Pinpoint the cell where the given text exists, returning its [X, Y] midpoint coordinate. 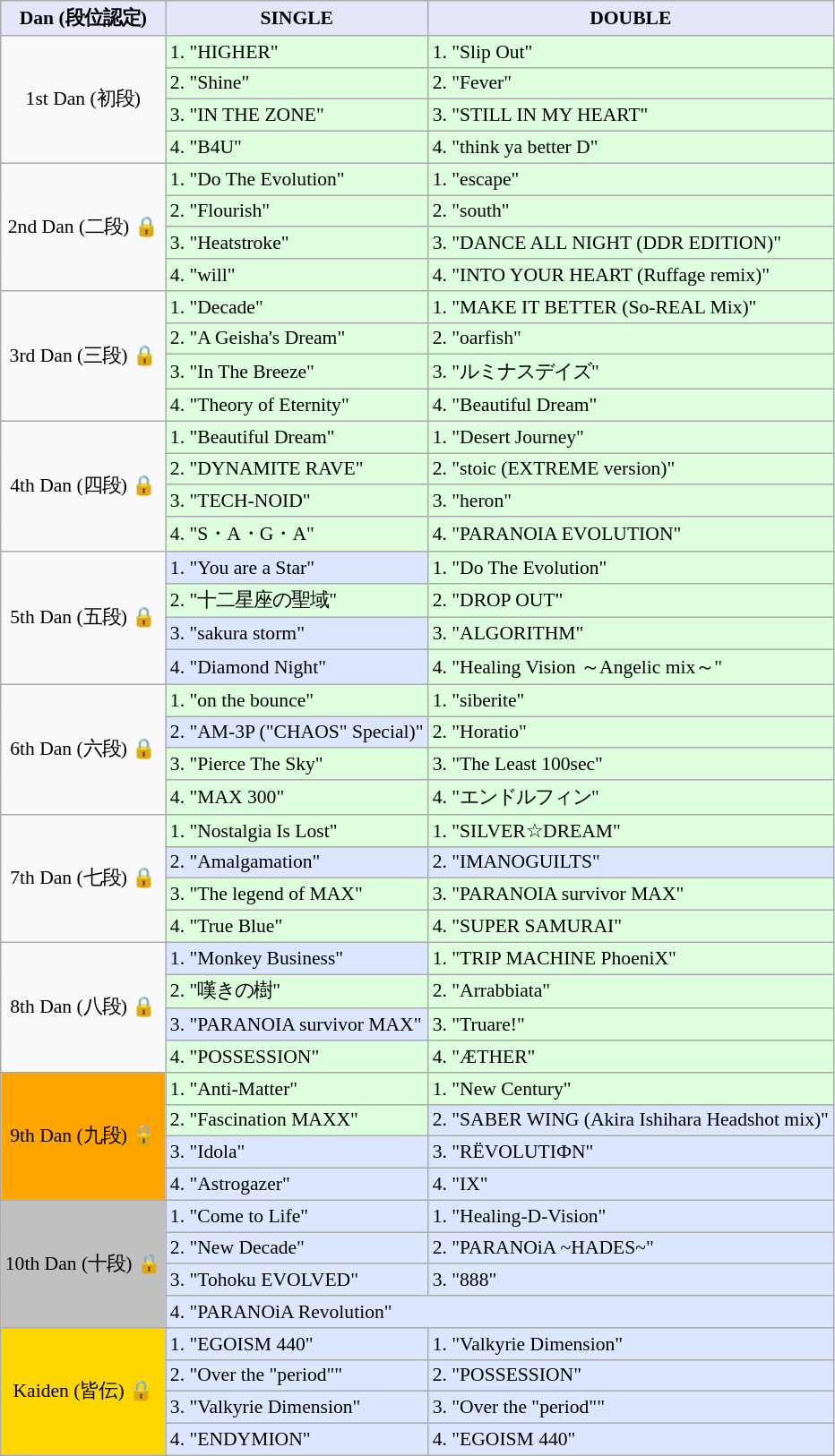
1. "on the bounce" [297, 700]
1st Dan (初段) [83, 99]
3. "Pierce The Sky" [297, 765]
1. "Healing-D-Vision" [631, 1216]
DOUBLE [631, 18]
4. "True Blue" [297, 927]
2. "Arrabbiata" [631, 992]
4. "PARANOiA Revolution" [500, 1312]
4. "エンドルフィン" [631, 797]
2. "south" [631, 211]
4. "B4U" [297, 148]
4. "POSSESSION" [297, 1057]
4. "Healing Vision ～Angelic mix～" [631, 668]
4. "EGOISM 440" [631, 1440]
3. "ALGORITHM" [631, 634]
2. "stoic (EXTREME version)" [631, 469]
3. "Valkyrie Dimension" [297, 1408]
4. "Beautiful Dream" [631, 406]
1. "New Century" [631, 1089]
4. "MAX 300" [297, 797]
3. "Over the "period"" [631, 1408]
1. "Come to Life" [297, 1216]
2. "Fever" [631, 83]
1. "escape" [631, 179]
1. "You are a Star" [297, 568]
1. "TRIP MACHINE PhoeniX" [631, 958]
2. "Fascination MAXX" [297, 1120]
3. "RЁVOLUTIФN" [631, 1152]
2. "AM-3P ("CHAOS" Special)" [297, 732]
4. "Diamond Night" [297, 668]
1. "Desert Journey" [631, 437]
1. "HIGHER" [297, 52]
1. "Valkyrie Dimension" [631, 1344]
2. "SABER WING (Akira Ishihara Headshot mix)" [631, 1120]
6th Dan (六段) 🔒 [83, 749]
4. "IX" [631, 1185]
1. "siberite" [631, 700]
2. "嘆きの樹" [297, 992]
2. "POSSESSION" [631, 1375]
9th Dan (九段) 🔒 [83, 1136]
2. "Over the "period"" [297, 1375]
2. "DYNAMITE RAVE" [297, 469]
4. "PARANOIA EVOLUTION" [631, 534]
3. "The legend of MAX" [297, 895]
2nd Dan (二段) 🔒 [83, 227]
4. "Astrogazer" [297, 1185]
4. "think ya better D" [631, 148]
Dan (段位認定) [83, 18]
8th Dan (八段) 🔒 [83, 1007]
3. "888" [631, 1280]
1. "Beautiful Dream" [297, 437]
2. "Amalgamation" [297, 862]
4. "ÆTHER" [631, 1057]
1. "Monkey Business" [297, 958]
10th Dan (十段) 🔒 [83, 1263]
3. "heron" [631, 501]
4. "ENDYMION" [297, 1440]
2. "A Geisha's Dream" [297, 338]
1. "EGOISM 440" [297, 1344]
7th Dan (七段) 🔒 [83, 878]
2. "Horatio" [631, 732]
4. "will" [297, 275]
3. "In The Breeze" [297, 373]
2. "Flourish" [297, 211]
1. "Slip Out" [631, 52]
3. "ルミナスデイズ" [631, 373]
Kaiden (皆伝) 🔒 [83, 1392]
3. "Heatstroke" [297, 244]
5th Dan (五段) 🔒 [83, 618]
2. "十二星座の聖域" [297, 600]
4. "Theory of Eternity" [297, 406]
1. "Decade" [297, 307]
1. "Nostalgia Is Lost" [297, 831]
2. "Shine" [297, 83]
4. "INTO YOUR HEART (Ruffage remix)" [631, 275]
2. "DROP OUT" [631, 600]
3. "Idola" [297, 1152]
3. "STILL IN MY HEART" [631, 116]
1. "Anti-Matter" [297, 1089]
2. "PARANOiA ~HADES~" [631, 1248]
3. "The Least 100sec" [631, 765]
4. "S・A・G・A" [297, 534]
3. "IN THE ZONE" [297, 116]
3. "TECH-NOID" [297, 501]
1. "MAKE IT BETTER (So-REAL Mix)" [631, 307]
2. "New Decade" [297, 1248]
3. "sakura storm" [297, 634]
2. "IMANOGUILTS" [631, 862]
1. "SILVER☆DREAM" [631, 831]
2. "oarfish" [631, 338]
SINGLE [297, 18]
4th Dan (四段) 🔒 [83, 486]
4. "SUPER SAMURAI" [631, 927]
3. "Tohoku EVOLVED" [297, 1280]
3. "DANCE ALL NIGHT (DDR EDITION)" [631, 244]
3. "Truare!" [631, 1025]
3rd Dan (三段) 🔒 [83, 356]
